Pinpoint the cell where the given text exists, returning its [X, Y] midpoint coordinate. 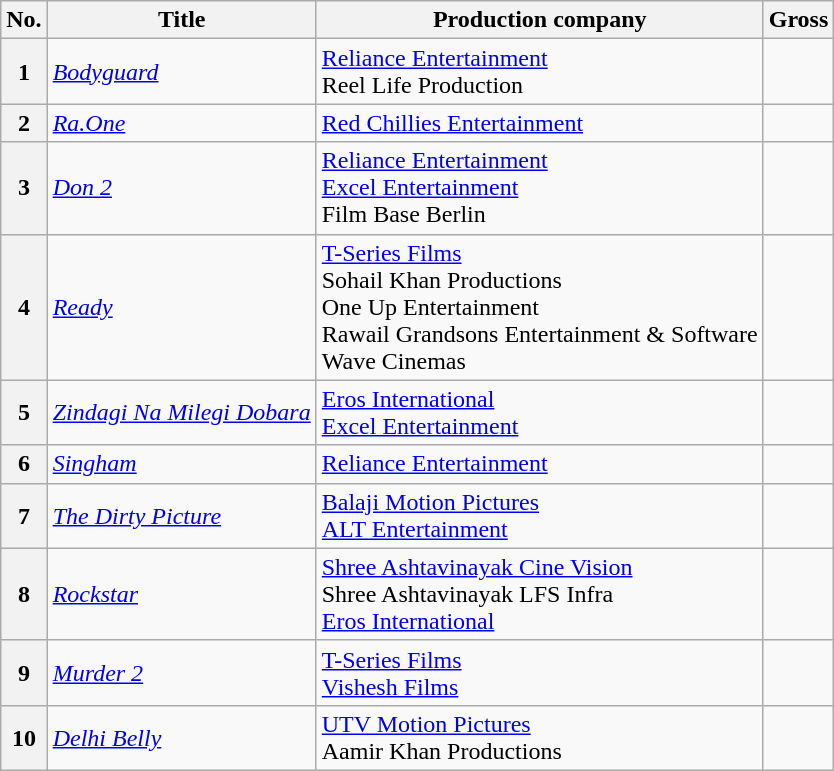
Don 2 [182, 188]
5 [24, 412]
Rockstar [182, 594]
No. [24, 20]
The Dirty Picture [182, 516]
Eros InternationalExcel Entertainment [540, 412]
4 [24, 307]
Bodyguard [182, 72]
10 [24, 738]
6 [24, 464]
8 [24, 594]
2 [24, 123]
Shree Ashtavinayak Cine VisionShree Ashtavinayak LFS InfraEros International [540, 594]
Delhi Belly [182, 738]
T-Series FilmsVishesh Films [540, 672]
Balaji Motion PicturesALT Entertainment [540, 516]
Ready [182, 307]
7 [24, 516]
1 [24, 72]
Red Chillies Entertainment [540, 123]
3 [24, 188]
Gross [798, 20]
Reliance EntertainmentReel Life Production [540, 72]
Reliance EntertainmentExcel EntertainmentFilm Base Berlin [540, 188]
UTV Motion PicturesAamir Khan Productions [540, 738]
Zindagi Na Milegi Dobara [182, 412]
Reliance Entertainment [540, 464]
T-Series FilmsSohail Khan ProductionsOne Up EntertainmentRawail Grandsons Entertainment & SoftwareWave Cinemas [540, 307]
Ra.One [182, 123]
Singham [182, 464]
9 [24, 672]
Title [182, 20]
Murder 2 [182, 672]
Production company [540, 20]
